Extract the [X, Y] coordinate from the center of the cell holding the provided text.  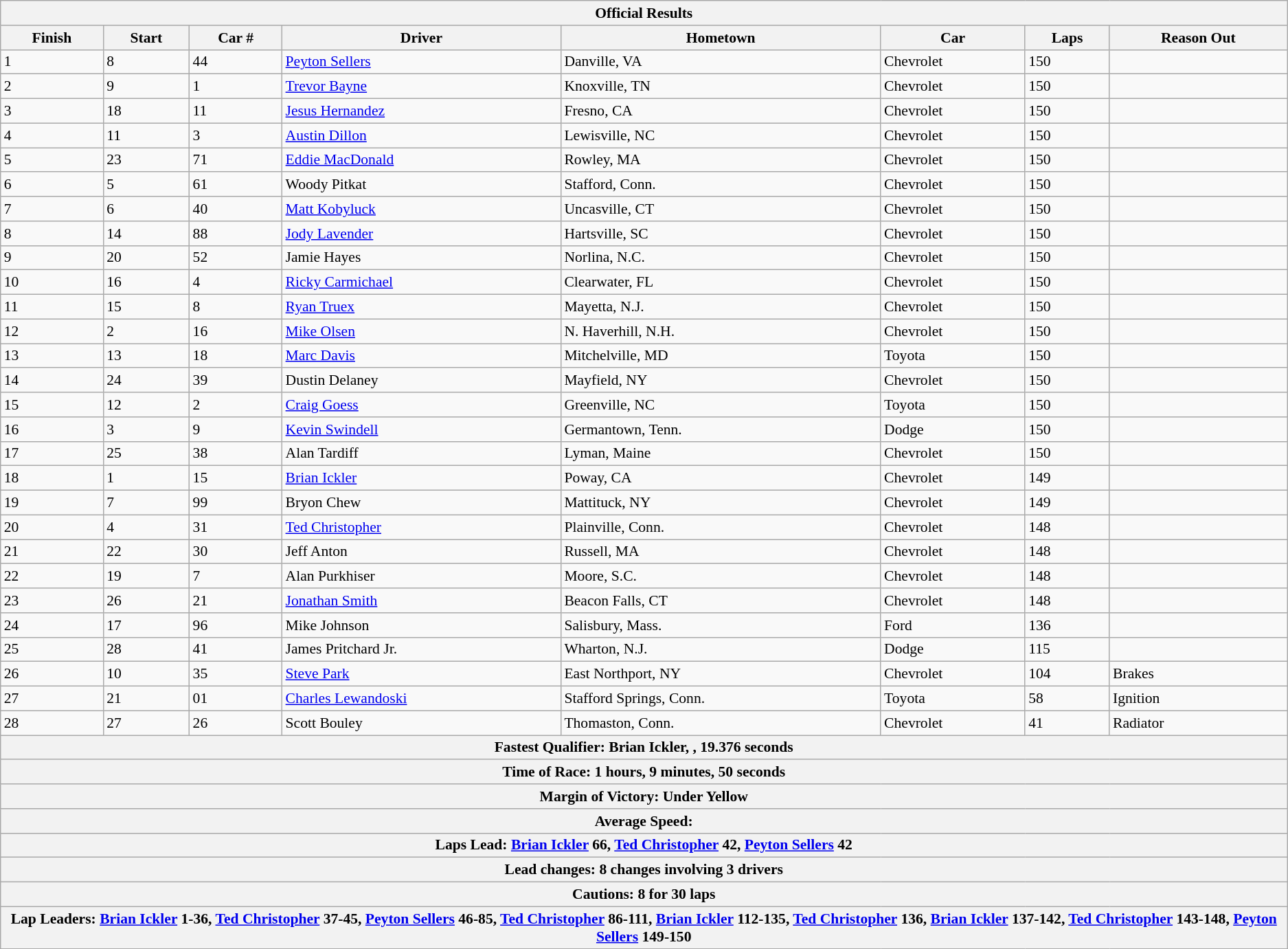
Lyman, Maine [721, 454]
Brakes [1198, 674]
Stafford, Conn. [721, 185]
39 [236, 381]
Ricky Carmichael [422, 282]
Clearwater, FL [721, 282]
Radiator [1198, 723]
Time of Race: 1 hours, 9 minutes, 50 seconds [644, 772]
Car [953, 38]
Russell, MA [721, 552]
96 [236, 625]
Kevin Swindell [422, 429]
Craig Goess [422, 405]
Plainville, Conn. [721, 527]
Lewisville, NC [721, 135]
Mayetta, N.J. [721, 307]
Bryon Chew [422, 503]
Woody Pitkat [422, 185]
Moore, S.C. [721, 577]
Finish [52, 38]
N. Haverhill, N.H. [721, 331]
Steve Park [422, 674]
East Northport, NY [721, 674]
Eddie MacDonald [422, 160]
Start [146, 38]
Knoxville, TN [721, 87]
Ted Christopher [422, 527]
Germantown, Tenn. [721, 429]
Jeff Anton [422, 552]
Ford [953, 625]
Jamie Hayes [422, 258]
Danville, VA [721, 62]
Mayfield, NY [721, 381]
Mitchelville, MD [721, 356]
Salisbury, Mass. [721, 625]
Matt Kobyluck [422, 209]
Austin Dillon [422, 135]
Alan Purkhiser [422, 577]
Trevor Bayne [422, 87]
115 [1067, 649]
31 [236, 527]
Alan Tardiff [422, 454]
Car # [236, 38]
Hartsville, SC [721, 234]
136 [1067, 625]
Fastest Qualifier: Brian Ickler, , 19.376 seconds [644, 748]
Mike Johnson [422, 625]
Average Speed: [644, 821]
Scott Bouley [422, 723]
35 [236, 674]
Thomaston, Conn. [721, 723]
38 [236, 454]
James Pritchard Jr. [422, 649]
61 [236, 185]
Norlina, N.C. [721, 258]
Jesus Hernandez [422, 111]
Fresno, CA [721, 111]
Driver [422, 38]
Mattituck, NY [721, 503]
104 [1067, 674]
Laps [1067, 38]
Official Results [644, 13]
Jody Lavender [422, 234]
Greenville, NC [721, 405]
Brian Ickler [422, 478]
71 [236, 160]
Jonathan Smith [422, 601]
Lead changes: 8 changes involving 3 drivers [644, 870]
Poway, CA [721, 478]
Marc Davis [422, 356]
58 [1067, 699]
Cautions: 8 for 30 laps [644, 895]
Rowley, MA [721, 160]
Margin of Victory: Under Yellow [644, 796]
30 [236, 552]
Hometown [721, 38]
52 [236, 258]
44 [236, 62]
Stafford Springs, Conn. [721, 699]
Wharton, N.J. [721, 649]
Dustin Delaney [422, 381]
Ignition [1198, 699]
Ryan Truex [422, 307]
99 [236, 503]
Uncasville, CT [721, 209]
40 [236, 209]
Peyton Sellers [422, 62]
01 [236, 699]
Charles Lewandoski [422, 699]
88 [236, 234]
Mike Olsen [422, 331]
Beacon Falls, CT [721, 601]
Laps Lead: Brian Ickler 66, Ted Christopher 42, Peyton Sellers 42 [644, 845]
Reason Out [1198, 38]
